Detect which cell encompasses the target text, then output its (X, Y) center coordinate. 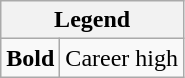
Bold (30, 58)
Career high (122, 58)
Legend (92, 20)
